Extract the (x, y) coordinate from the center of the cell holding the provided text.  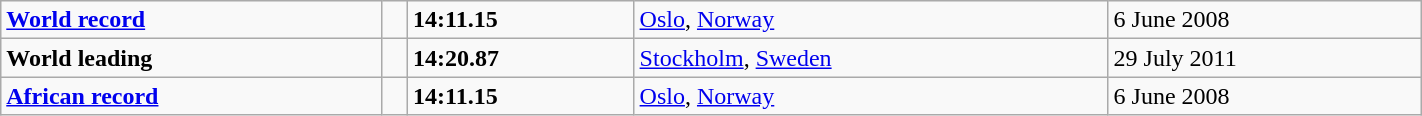
World leading (192, 58)
African record (192, 96)
29 July 2011 (1264, 58)
Stockholm, Sweden (871, 58)
14:20.87 (522, 58)
World record (192, 20)
